From the cell containing the given text, extract its center point as [X, Y] coordinate. 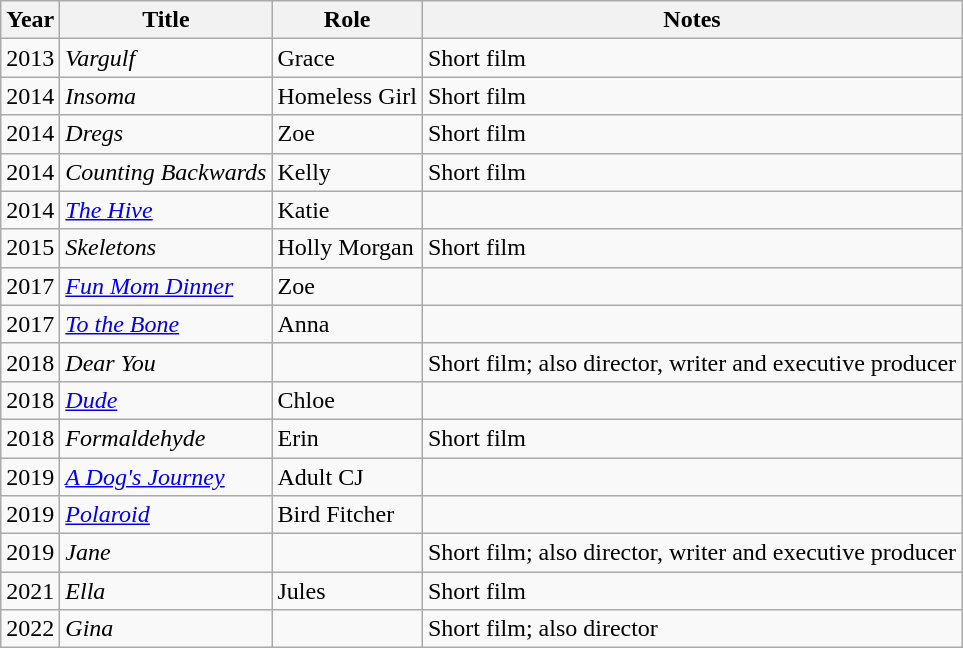
Fun Mom Dinner [166, 286]
Jules [347, 591]
Dear You [166, 362]
Skeletons [166, 248]
Year [30, 20]
Counting Backwards [166, 172]
Dude [166, 400]
2021 [30, 591]
Notes [692, 20]
Gina [166, 629]
Jane [166, 553]
Insoma [166, 96]
2013 [30, 58]
Homeless Girl [347, 96]
2022 [30, 629]
Bird Fitcher [347, 515]
Erin [347, 438]
Chloe [347, 400]
Kelly [347, 172]
Short film; also director [692, 629]
Title [166, 20]
A Dog's Journey [166, 477]
Katie [347, 210]
2015 [30, 248]
The Hive [166, 210]
Vargulf [166, 58]
Dregs [166, 134]
Ella [166, 591]
Polaroid [166, 515]
Grace [347, 58]
To the Bone [166, 324]
Formaldehyde [166, 438]
Anna [347, 324]
Adult CJ [347, 477]
Holly Morgan [347, 248]
Role [347, 20]
